Extract the [x, y] coordinate from the center of the cell holding the provided text.  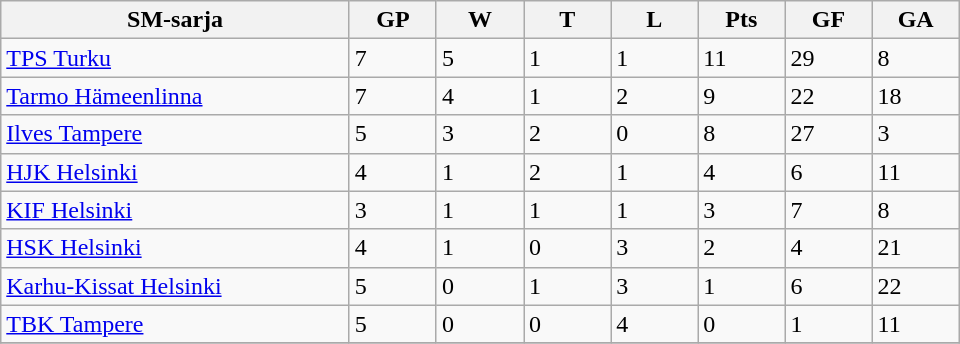
Pts [742, 20]
SM-sarja [176, 20]
9 [742, 96]
21 [916, 248]
T [568, 20]
W [480, 20]
KIF Helsinki [176, 210]
Ilves Tampere [176, 134]
L [654, 20]
27 [828, 134]
HSK Helsinki [176, 248]
HJK Helsinki [176, 172]
GP [392, 20]
Tarmo Hämeenlinna [176, 96]
TPS Turku [176, 58]
29 [828, 58]
GF [828, 20]
TBK Tampere [176, 324]
18 [916, 96]
Karhu-Kissat Helsinki [176, 286]
GA [916, 20]
